Search for the cell housing the specified text and yield its [x, y] center coordinate. 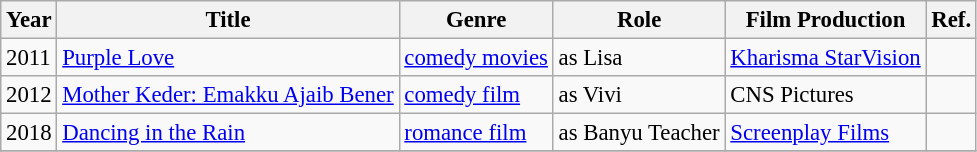
2012 [29, 95]
as Lisa [639, 58]
Mother Keder: Emakku Ajaib Bener [228, 95]
romance film [476, 133]
Screenplay Films [826, 133]
comedy movies [476, 58]
2011 [29, 58]
Title [228, 20]
as Vivi [639, 95]
Ref. [951, 20]
CNS Pictures [826, 95]
comedy film [476, 95]
Purple Love [228, 58]
Year [29, 20]
as Banyu Teacher [639, 133]
Film Production [826, 20]
Role [639, 20]
Dancing in the Rain [228, 133]
2018 [29, 133]
Kharisma StarVision [826, 58]
Genre [476, 20]
